Search for the cell housing the specified text and yield its (x, y) center coordinate. 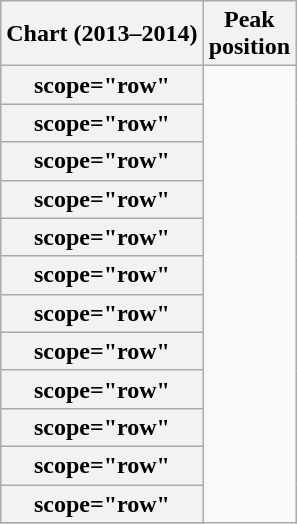
Peakposition (249, 34)
Chart (2013–2014) (102, 34)
